Locate the cell with the specified text and output its [X, Y] center coordinate. 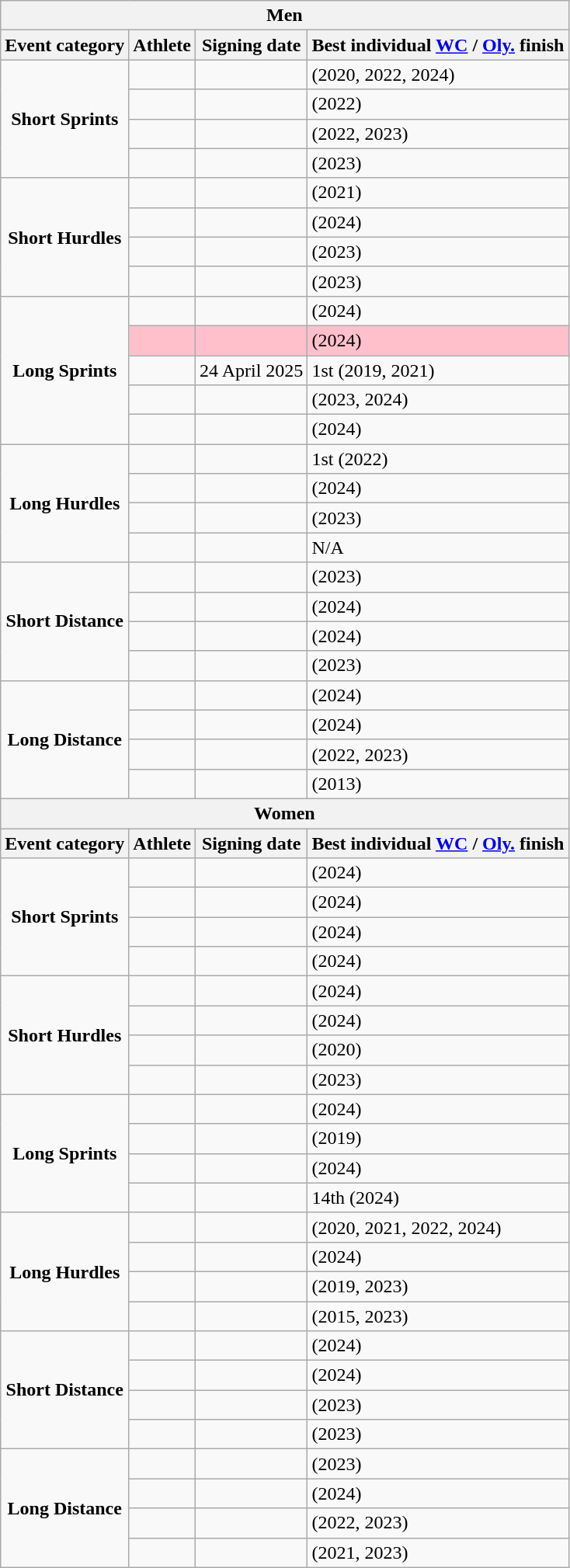
(2023, 2024) [438, 400]
(2013) [438, 784]
(2021) [438, 193]
N/A [438, 548]
(2015, 2023) [438, 1316]
(2022) [438, 104]
1st (2022) [438, 459]
(2019, 2023) [438, 1286]
Women [284, 813]
24 April 2025 [251, 370]
14th (2024) [438, 1198]
(2020) [438, 1050]
1st (2019, 2021) [438, 370]
(2019) [438, 1139]
(2020, 2022, 2024) [438, 75]
Men [284, 16]
(2021, 2023) [438, 1552]
(2020, 2021, 2022, 2024) [438, 1227]
